Determine the (X, Y) coordinate at the center of the cell enclosing the given text.  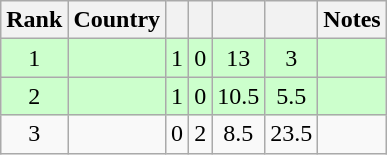
Rank (34, 20)
8.5 (238, 134)
13 (238, 58)
Country (117, 20)
10.5 (238, 96)
23.5 (292, 134)
Notes (352, 20)
5.5 (292, 96)
